Extract the [X, Y] coordinate from the center of the cell holding the provided text.  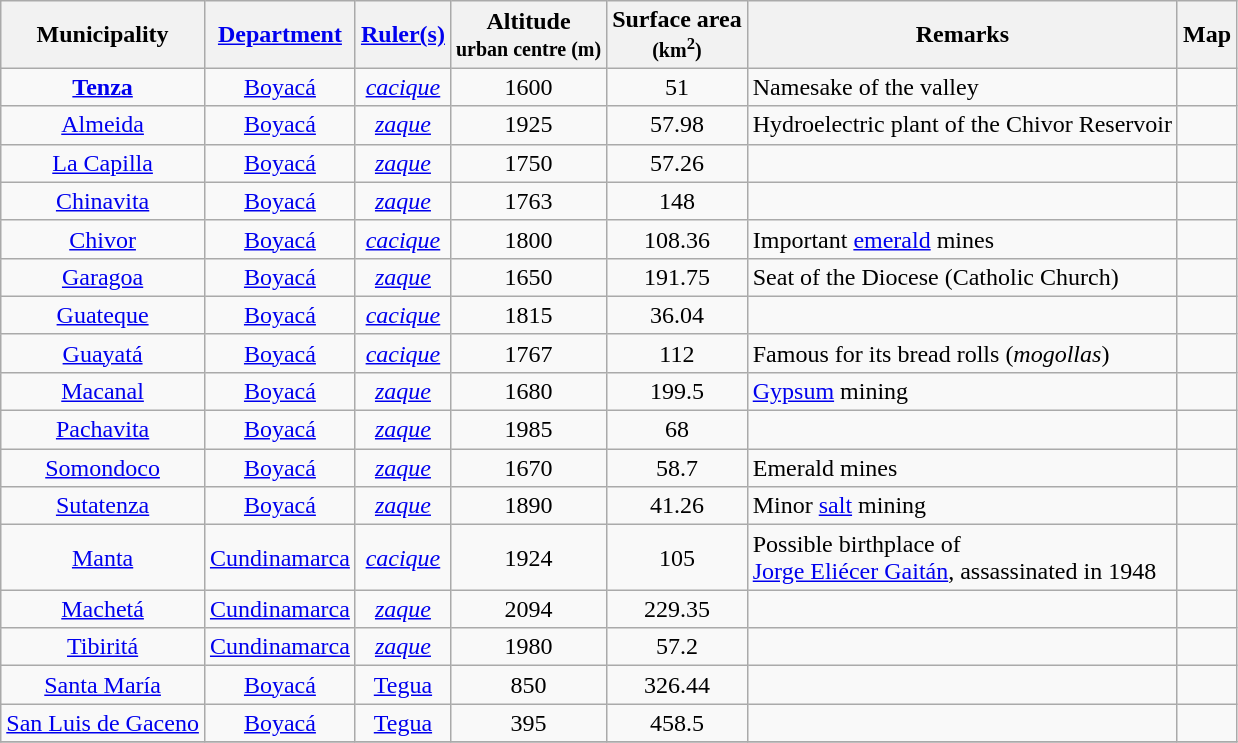
Chivor [103, 239]
395 [528, 723]
1763 [528, 201]
La Capilla [103, 163]
199.5 [678, 391]
Somondoco [103, 468]
Map [1206, 34]
850 [528, 685]
Guateque [103, 315]
1670 [528, 468]
Gypsum mining [962, 391]
41.26 [678, 506]
1980 [528, 647]
Municipality [103, 34]
229.35 [678, 609]
Tenza [103, 87]
326.44 [678, 685]
Pachavita [103, 430]
Minor salt mining [962, 506]
Surface area(km2) [678, 34]
1924 [528, 558]
Important emerald mines [962, 239]
57.98 [678, 125]
1985 [528, 430]
Seat of the Diocese (Catholic Church) [962, 277]
Altitudeurban centre (m) [528, 34]
458.5 [678, 723]
Garagoa [103, 277]
Santa María [103, 685]
1815 [528, 315]
Almeida [103, 125]
1890 [528, 506]
68 [678, 430]
Macanal [103, 391]
57.2 [678, 647]
1750 [528, 163]
105 [678, 558]
Department [280, 34]
Manta [103, 558]
51 [678, 87]
2094 [528, 609]
Possible birthplace ofJorge Eliécer Gaitán, assassinated in 1948 [962, 558]
58.7 [678, 468]
1925 [528, 125]
Machetá [103, 609]
Emerald mines [962, 468]
1767 [528, 353]
Sutatenza [103, 506]
Famous for its bread rolls (mogollas) [962, 353]
57.26 [678, 163]
1650 [528, 277]
36.04 [678, 315]
191.75 [678, 277]
Tibiritá [103, 647]
1600 [528, 87]
Guayatá [103, 353]
Ruler(s) [402, 34]
Namesake of the valley [962, 87]
1680 [528, 391]
Hydroelectric plant of the Chivor Reservoir [962, 125]
108.36 [678, 239]
San Luis de Gaceno [103, 723]
148 [678, 201]
Remarks [962, 34]
Chinavita [103, 201]
112 [678, 353]
1800 [528, 239]
